Detect which cell encompasses the target text, then output its [x, y] center coordinate. 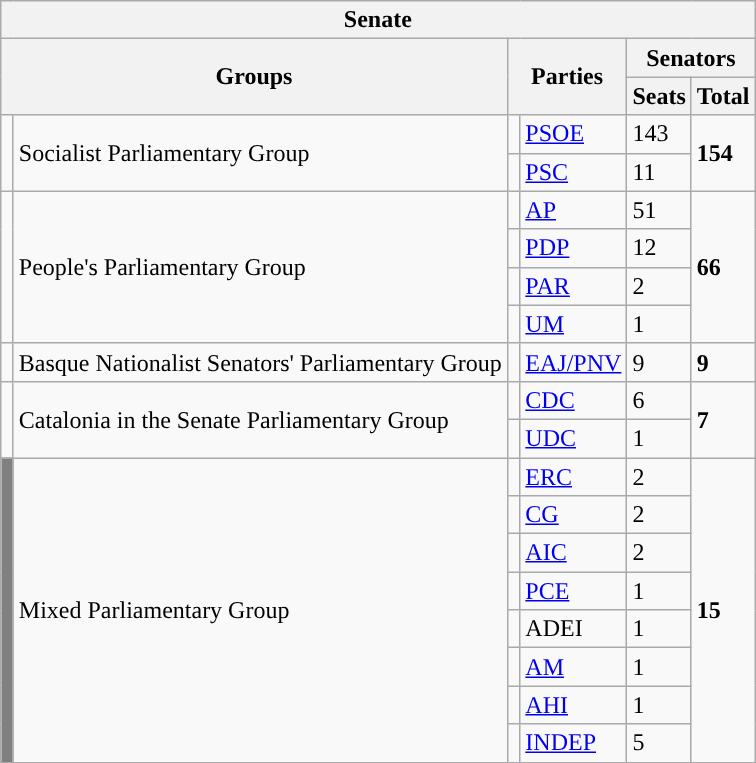
Parties [567, 77]
66 [723, 267]
5 [659, 743]
11 [659, 172]
PSC [574, 172]
Socialist Parliamentary Group [260, 153]
6 [659, 400]
Catalonia in the Senate Parliamentary Group [260, 419]
Basque Nationalist Senators' Parliamentary Group [260, 362]
143 [659, 134]
ERC [574, 477]
UDC [574, 438]
People's Parliamentary Group [260, 267]
CG [574, 515]
AHI [574, 705]
Groups [254, 77]
AP [574, 210]
154 [723, 153]
AM [574, 667]
INDEP [574, 743]
PSOE [574, 134]
ADEI [574, 629]
Mixed Parliamentary Group [260, 610]
Total [723, 96]
51 [659, 210]
15 [723, 610]
PAR [574, 286]
7 [723, 419]
12 [659, 248]
AIC [574, 553]
Senate [378, 20]
PDP [574, 248]
Seats [659, 96]
PCE [574, 591]
CDC [574, 400]
UM [574, 324]
EAJ/PNV [574, 362]
Senators [691, 58]
